Return the [x, y] coordinate for the center point of the cell that contains the specified text.  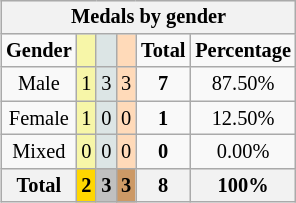
Male [38, 84]
2 [87, 185]
87.50% [243, 84]
Medals by gender [148, 17]
Gender [38, 51]
7 [163, 84]
0.00% [243, 152]
100% [243, 185]
12.50% [243, 118]
8 [163, 185]
Female [38, 118]
Percentage [243, 51]
Mixed [38, 152]
